Identify which cell holds the provided text, then report its [X, Y] central coordinate. 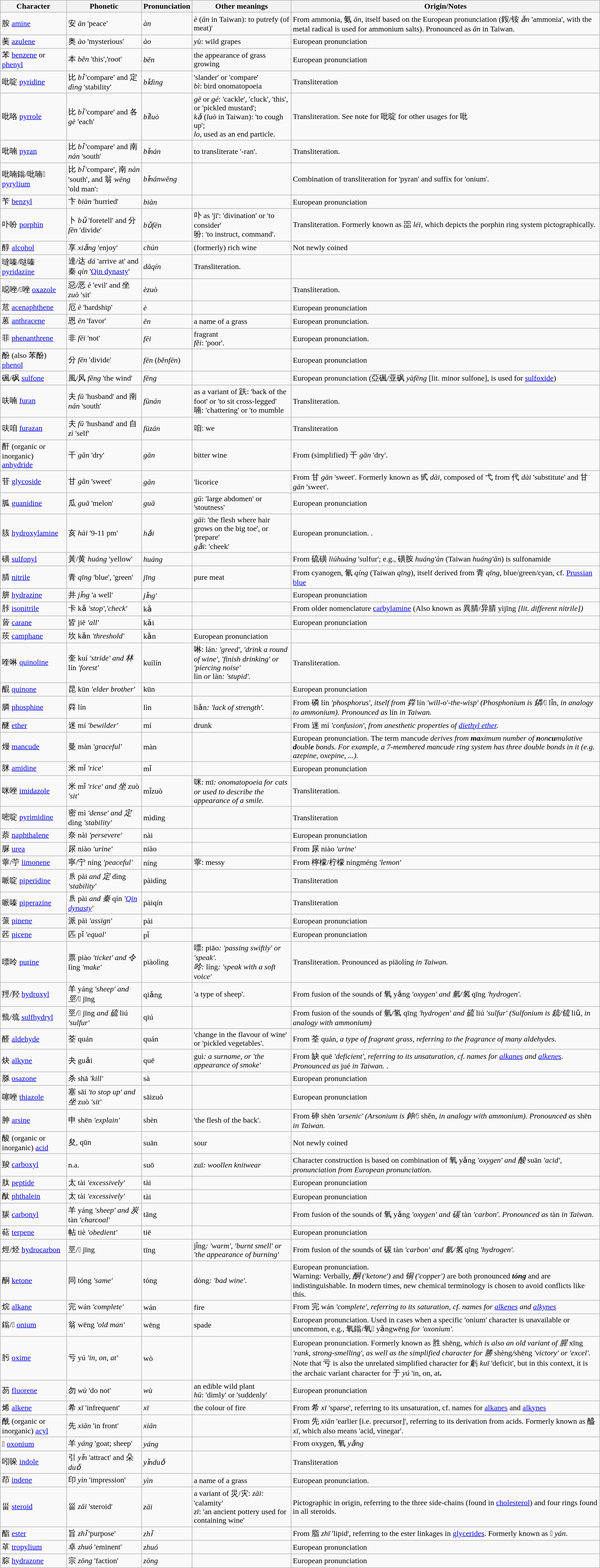
酚 (also 苯酚) phenol [33, 360]
Transliteration. Formerly known as 㗊 léi, which depicts the porphin ring system pictographically. [446, 225]
fragrantfěi: 'poor'. [242, 339]
huáng [167, 559]
甘 gān 'sweet' [104, 482]
夬 guǎi [104, 1061]
màn [167, 747]
'the flesh of the back'. [242, 1120]
安 ān 'peace' [104, 24]
èzuò [167, 290]
From (simplified) 干 gān 'dry'. [446, 455]
ào [167, 42]
卟 as 'jī': 'divination' or 'to consider' 吩: 'to instruct, command'. [242, 225]
熳 mancude [33, 747]
From 荃 quán, a type of fragrant grass, referring to the fragrance of many aldehydes. [446, 1039]
坎 kǎn 'threshold' [104, 636]
From 希 xī 'sparse', referring to its unsaturation, cf. names for alkanes and alkynes [446, 1408]
mǐzuò [167, 791]
Phonetic [104, 6]
肽 peptide [33, 1183]
àn [167, 24]
苄 benzyl [33, 202]
fēng [167, 378]
From 砷 shēn 'arsenic' (Arsonium is 鉮/𬬹 shěn, in analogy with ammonium). Pronounced as shēn in Taiwan. [446, 1120]
羊 yáng 'goat; sheep' [104, 1444]
běn [167, 60]
噻唑 thiazole [33, 1097]
dòng: 'bad wine'. [242, 1281]
薴/苧 limonene [33, 863]
卞 biàn 'hurried' [104, 202]
昆 kūn 'elder brother' [104, 689]
酮 ketone [33, 1281]
碸/砜 sulfone [33, 378]
bǐnán [167, 152]
萜 terpene [33, 1233]
mìdìng [167, 818]
mǐ [167, 768]
薴: messy [242, 863]
吡啶 pyridine [33, 82]
迷 mí 'bewilder' [104, 725]
達/达 dá 'arrive at' and 秦 qín 'Qin dynasty' [104, 266]
希 xī 'infrequent' [104, 1408]
'licorice [242, 482]
比 bǐ 'compare' and 各 gè 'each' [104, 117]
苉 picene [33, 935]
tiē [167, 1233]
níng [167, 863]
European pronunciation. Used in cases when a specific 'onium' character is unavailable or uncommon, e.g., 氧鎓/氧𬭩 yǎngwēng for 'oxonium'. [446, 1325]
zāi [167, 1507]
皆 jiē 'all' [104, 623]
翁 wēng 'old man' [104, 1325]
卓 zhuó 'eminent' [104, 1547]
醚 ether [33, 725]
tóng [167, 1281]
票 piào 'ticket' and 令 lìng 'make' [104, 962]
mí [167, 725]
炔 alkyne [33, 1061]
guā [167, 503]
European pronunciation (亞碸/亚砜 yàfēng [lit. minor sulfone], is used for sulfoxide) [446, 378]
嘧啶 pyrimidine [33, 818]
曼 màn 'graceful' [104, 747]
è (ān in Taiwan): to putrefy (of meat)' [242, 24]
dāqín [167, 266]
sour [242, 1143]
同 tóng 'same' [104, 1281]
qiǎng [167, 994]
吡喃 pyran [33, 152]
脎 osazone [33, 1079]
醛 aldehyde [33, 1039]
酸 (organic or inorganic) acid [33, 1143]
噠嗪/哒嗪 pyridazine [33, 266]
nài [167, 836]
yáng [167, 1444]
European pronunciation. . [446, 533]
Other meanings [242, 6]
sà [167, 1079]
gū: 'large abdomen' or 'stoutness' [242, 503]
夫 fū 'husband' and 南 nán 'south' [104, 401]
干 gān 'dry' [104, 455]
粦 lín [104, 707]
咪唑 imidazole [33, 791]
享 xiǎng 'enjoy' [104, 248]
胍 guanidine [33, 503]
寧/宁 níng 'peaceful' [104, 863]
tāng [167, 1215]
呋喃 furan [33, 401]
鎓/𬭩 onium [33, 1325]
茚 indene [33, 1480]
Character construction is based on combination of 氧 yǎng 'oxygen' and 酸 suān 'acid', pronunciation from European pronunciation. [446, 1165]
the colour of fire [242, 1408]
shèn [167, 1120]
羊 yáng 'sheep' and 巠/𢀖 jīng [104, 994]
Pictographic in origin, referring to the three side-chains (found in cholesterol) and four rings found in all steroids. [446, 1507]
引 yǐn 'attract' and 朵 duǒ [104, 1462]
jǐng: 'warm', 'burnt smell' or 'the appearance of burning' [242, 1250]
zōng [167, 1561]
宗 zōng 'faction' [104, 1561]
wù [167, 1390]
jīng [167, 577]
羊 yáng 'sheep' and 炭 tàn 'charcoal' [104, 1215]
哌啶 piperidine [33, 881]
尿 niào 'urine' [104, 849]
Transliteration. Pronounced as piāolíng in Taiwan. [446, 962]
wán [167, 1307]
bǔfēn [167, 225]
pàidìng [167, 881]
From 硫磺 liúhuáng 'sulfur'; e.g., 磺胺 huáng'àn (Taiwan huáng'ān) is sulfonamide [446, 559]
風/风 fēng 'the wind' [104, 378]
杀 shā 'kill' [104, 1079]
喹啉 quinoline [33, 663]
chún [167, 248]
黃/黄 huáng 'yellow' [104, 559]
a variant of 災/灾: zāi: 'calamity'zī: 'an ancient pottery used for containing wine' [242, 1507]
肟 oxime [33, 1358]
From oxygen, 氧 yǎng [446, 1444]
gē or gé: 'cackle', 'cluck', 'this', or 'pickled mustard';kǎ (luò in Taiwan): 'to cough up';lo, used as an end particle. [242, 117]
恩 ēn 'favor' [104, 321]
羧 carboxyl [33, 1165]
脒 amidine [33, 768]
niào [167, 849]
'change in the flavour of wine' or 'pickled vegetables'. [242, 1039]
yǐnduǒ [167, 1462]
瓜 guā 'melon' [104, 503]
From 甘 gān 'sweet'. Formerly known as 甙 dài, composed of 弋 from 代 dài 'substitute' and 甘 gān 'sweet'. [446, 482]
吲哚 indole [33, 1462]
羰 carbonyl [33, 1215]
wò [167, 1358]
非 fēi 'not' [104, 339]
密 mì 'dense' and 定 dìng 'stability' [104, 818]
From fusion of the sounds of 氧 yǎng 'oxygen' and 氫/氢 qīng 'hydrogen'. [446, 994]
巰/巯 sulfhydryl [33, 1017]
yù: wild grapes [242, 42]
fūnán [167, 401]
ēn [167, 321]
fēi [167, 339]
xiān [167, 1426]
From 尿 niào 'urine' [446, 849]
厄 è 'hardship' [104, 308]
bitter wine [242, 455]
米 mǐ 'rice' [104, 768]
苷 glycoside [33, 482]
甾 zāi 'steroid' [104, 1507]
zhǐ [167, 1533]
yìn [167, 1480]
kǎ [167, 609]
Combination of transliteration for 'pyran' and suffix for 'onium'. [446, 179]
Pronunciation [167, 6]
'slander' or 'compare'bì: bird onomatopoeia [242, 82]
fire [242, 1307]
kuílín [167, 663]
From 完 wán 'complete', referring to its saturation, cf. names for alkenes and alkynes [446, 1307]
胲 hydroxylamine [33, 533]
From fusion of the sounds of 碳 tàn 'carbon' and 氫/氢 qīng 'hydrogen'. [446, 1250]
莰 camphane [33, 636]
From 檸檬/柠檬 níngméng 'lemon' [446, 863]
奈 nài 'persevere' [104, 836]
(formerly) rich wine [242, 248]
kūn [167, 689]
青 qīng 'blue', 'green' [104, 577]
lìn [167, 707]
gāi: 'the flesh where hair grows on the big toe', or 'prepare'gǎi: 'cheek' [242, 533]
bǐnánwēng [167, 179]
嘌呤 purine [33, 962]
drunk [242, 725]
苯 benzene or phenyl [33, 60]
胩 isonitrile [33, 609]
suān [167, 1143]
è [167, 308]
烷 alkane [33, 1307]
惡/恶 è 'evil' and 坐 zuò 'sit' [104, 290]
印 yìn 'impression' [104, 1480]
脲 urea [33, 849]
Origin/Notes [446, 6]
as a variant of 趺: 'back of the foot' or 'to sit cross-legged' 喃: 'chattering' or 'to mumble [242, 401]
旨 zhǐ 'purpose' [104, 1533]
suō [167, 1165]
肼 hydrazine [33, 595]
比 bǐ 'compare', 南 nán 'south', and 翁 wēng 'old man': [104, 179]
噁唑/𫫇唑 oxazole [33, 290]
醌 quinone [33, 689]
荃 quán [104, 1039]
先 xiān 'in front' [104, 1426]
From 缺 quē 'deficient', referring to its unsaturation, cf. names for alkanes and alkenes. Pronounced as jué in Taiwan. . [446, 1061]
磺 sulfonyl [33, 559]
bǐdìng [167, 82]
甾 steroid [33, 1507]
From cyanogen, 氰 qíng (Taiwan qīng), itself derived from 青 qīng, blue/green/cyan, cf. Prussian blue [446, 577]
亏 yú 'in, on, at' [104, 1358]
完 wán 'complete' [104, 1307]
巠/𢀖 jīng [104, 1250]
quán [167, 1039]
fūzán [167, 428]
From older nomenclature carbylamine (Also known as 異腈/异腈 yìjīng [lit. different nitrile]) [446, 609]
胺 amine [33, 24]
亥 hài '9-11 pm' [104, 533]
塞 sāi 'to stop up' and 坐 zuò 'sit' [104, 1097]
卜 bǔ 'foretell' and 分 fēn 'divide' [104, 225]
liǎn: 'lack of strength'. [242, 707]
比 bǐ 'compare' and 定 dìng 'stability' [104, 82]
腈 nitrile [33, 577]
kǎn [167, 636]
比 bǐ 'compare' and 南 nán 'south' [104, 152]
薁 azulene [33, 42]
From 脂 zhī 'lipid', referring to the ester linkages in glycerides. Formerly known as 𨤎 yán. [446, 1533]
xī [167, 1408]
勿 wù 'do not' [104, 1390]
咪: mī: onomatopoeia for cats or used to describe the appearance of a smile. [242, 791]
quē [167, 1061]
pǐ [167, 935]
From fusion of the sounds of 氧 yǎng 'oxygen' and 碳 tàn 'carbon'. Pronounced as tàn in Taiwan. [446, 1215]
酰 (organic or inorganic) acyl [33, 1426]
申 shēn 'explain' [104, 1120]
pàiqín [167, 903]
pure meat [242, 577]
tīng [167, 1250]
qiú [167, 1017]
哌嗪 piperazine [33, 903]
嘌: piāo: 'passing swiftly' or 'speak'. 呤: líng: 'speak with a soft voice' [242, 962]
Character [33, 6]
酐 (organic or inorganic) anhydride [33, 455]
酞 phthalein [33, 1197]
腙 hydrazone [33, 1561]
啉: lán: 'greed', 'drink a round of wine', 'finish drinking' or 'piercing noise' lìn or làn: 'stupid'. [242, 663]
From fusion of the sounds of 氫/氢 qīng 'hydrogen' and 硫 liú 'sulfur' (Sulfonium is 鋶/锍 liǔ, in analogy with ammonium) [446, 1017]
to transliterate '-ran'. [242, 152]
the appearance of grass growing [242, 60]
wēng [167, 1325]
分 fēn 'divide' [104, 360]
kǎi [167, 623]
biàn [167, 202]
奎 kuí 'stride' and 林 lín 'forest' [104, 663]
米 mǐ 'rice' and 坐 zuò 'sit' [104, 791]
萘 naphthalene [33, 836]
胂 arsine [33, 1120]
pài [167, 921]
奥 ào 'mysterious' [104, 42]
䓬 tropylium [33, 1547]
烯 alkene [33, 1408]
蒎 pinene [33, 921]
𠂢 pài and 秦 qín 'Qin dynasty' [104, 903]
卡 kǎ 'stop','check' [104, 609]
spade [242, 1325]
jǐng' [167, 595]
From 先 xiān 'earlier [i.e. precursor]', referring to its derivation from acids. Formerly known as 醯 xī, which also means 'acid, vinegar'. [446, 1426]
芴 fluorene [33, 1390]
'a type of sheep'. [242, 994]
piàolìng [167, 962]
夋, qūn [104, 1143]
本 běn 'this','root' [104, 60]
井 jǐng 'a well' [104, 595]
蒈 carane [33, 623]
匹 pǐ 'equal' [104, 935]
n.a. [104, 1165]
From 迷 mí 'confusion', from anesthetic properties of diethyl ether. [446, 725]
烴/烃 hydrocarbon [33, 1250]
Transliteration. See note for 吡啶 for other usages for 吡 [446, 117]
菲 phenanthrene [33, 339]
zuī: woollen knitwear [242, 1165]
羥/羟 hydroxyl [33, 994]
夫 fū 'husband' and 自 zì 'self' [104, 428]
吡咯 pyrrole [33, 117]
sāizuò [167, 1097]
zhuó [167, 1547]
吡喃鎓/吡喃𬭩 pyrylium [33, 179]
派 pài 'assign' [104, 921]
巠/𢀖 jīng and 硫 liú 'sulfur' [104, 1017]
呋咱 furazan [33, 428]
From 磷 lín 'phosphorus', itself from 粦 lín 'will-o'-the-wisp' (Phosphonium is 鏻/𬭸 lǐn, in analogy to ammonium). Pronounced as lín in Taiwan. [446, 707]
an edible wild planthū: 'dimly' or 'suddenly' [242, 1390]
guì: a surname, or 'the appearance of smoke' [242, 1061]
酯 ester [33, 1533]
帖 tiè 'obedient' [104, 1233]
膦 phosphine [33, 707]
fēn (běnfēn) [167, 360]
bǐluò [167, 117]
醇 alcohol [33, 248]
咱: we [242, 428]
苊 acenaphthene [33, 308]
𠂢 pài and 定 dìng 'stability' [104, 881]
𨦡 oxonium [33, 1444]
蒽 anthracene [33, 321]
hǎi [167, 533]
卟吩 porphin [33, 225]
